Return [X, Y] of the center of cell containing provided text 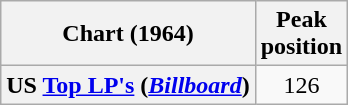
Peakposition [301, 34]
Chart (1964) [128, 34]
126 [301, 85]
US Top LP's (Billboard) [128, 85]
